Pinpoint the cell where the given text exists, returning its (x, y) midpoint coordinate. 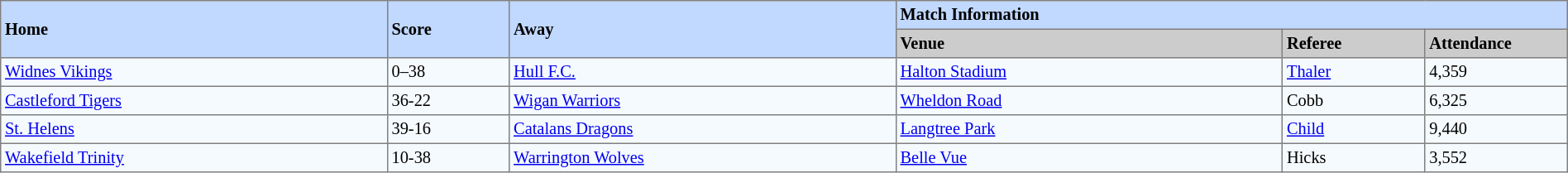
0–38 (448, 72)
39-16 (448, 129)
Wigan Warriors (703, 100)
Referee (1354, 43)
Attendance (1496, 43)
Hull F.C. (703, 72)
Match Information (1231, 15)
Castleford Tigers (194, 100)
4,359 (1496, 72)
Home (194, 30)
St. Helens (194, 129)
Widnes Vikings (194, 72)
10-38 (448, 157)
Venue (1088, 43)
6,325 (1496, 100)
Catalans Dragons (703, 129)
3,552 (1496, 157)
Langtree Park (1088, 129)
Away (703, 30)
Cobb (1354, 100)
Halton Stadium (1088, 72)
36-22 (448, 100)
Wakefield Trinity (194, 157)
Hicks (1354, 157)
Score (448, 30)
Thaler (1354, 72)
9,440 (1496, 129)
Child (1354, 129)
Warrington Wolves (703, 157)
Wheldon Road (1088, 100)
Belle Vue (1088, 157)
